Search for the cell housing the specified text and yield its [X, Y] center coordinate. 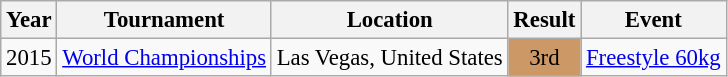
World Championships [164, 58]
Location [390, 20]
Result [544, 20]
Las Vegas, United States [390, 58]
Freestyle 60kg [654, 58]
Tournament [164, 20]
2015 [29, 58]
Year [29, 20]
3rd [544, 58]
Event [654, 20]
